Search for the cell housing the specified text and yield its [X, Y] center coordinate. 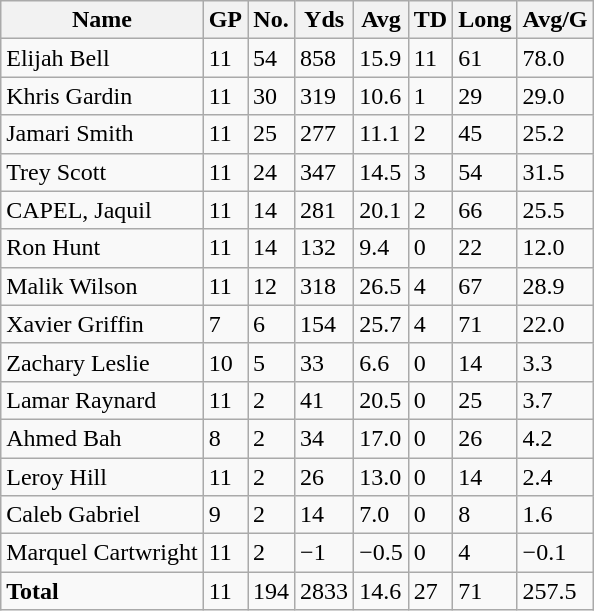
Caleb Gabriel [102, 515]
61 [485, 58]
1.6 [555, 515]
281 [324, 210]
33 [324, 362]
277 [324, 134]
9.4 [382, 248]
2.4 [555, 477]
28.9 [555, 286]
TD [430, 20]
2833 [324, 591]
12.0 [555, 248]
Ahmed Bah [102, 438]
Leroy Hill [102, 477]
67 [485, 286]
−1 [324, 553]
4.2 [555, 438]
30 [272, 96]
11.1 [382, 134]
31.5 [555, 172]
3.3 [555, 362]
Long [485, 20]
34 [324, 438]
Xavier Griffin [102, 324]
318 [324, 286]
12 [272, 286]
14.5 [382, 172]
25.2 [555, 134]
3 [430, 172]
154 [324, 324]
3.7 [555, 400]
20.1 [382, 210]
Yds [324, 20]
15.9 [382, 58]
Elijah Bell [102, 58]
Total [102, 591]
5 [272, 362]
Avg/G [555, 20]
78.0 [555, 58]
194 [272, 591]
GP [225, 20]
−0.5 [382, 553]
257.5 [555, 591]
6 [272, 324]
No. [272, 20]
14.6 [382, 591]
Jamari Smith [102, 134]
Name [102, 20]
13.0 [382, 477]
Avg [382, 20]
29 [485, 96]
132 [324, 248]
Malik Wilson [102, 286]
29.0 [555, 96]
Ron Hunt [102, 248]
10 [225, 362]
7 [225, 324]
Khris Gardin [102, 96]
Marquel Cartwright [102, 553]
24 [272, 172]
7.0 [382, 515]
66 [485, 210]
Lamar Raynard [102, 400]
20.5 [382, 400]
41 [324, 400]
CAPEL, Jaquil [102, 210]
10.6 [382, 96]
−0.1 [555, 553]
22.0 [555, 324]
Zachary Leslie [102, 362]
26.5 [382, 286]
27 [430, 591]
22 [485, 248]
9 [225, 515]
Trey Scott [102, 172]
1 [430, 96]
25.5 [555, 210]
25.7 [382, 324]
6.6 [382, 362]
858 [324, 58]
347 [324, 172]
319 [324, 96]
45 [485, 134]
17.0 [382, 438]
